Return (X, Y) of the center of cell containing provided text 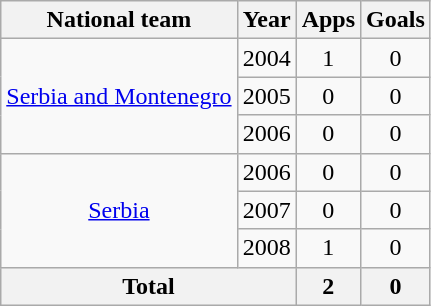
2008 (266, 248)
Goals (396, 20)
Serbia and Montenegro (119, 96)
Year (266, 20)
National team (119, 20)
Serbia (119, 210)
Apps (328, 20)
2004 (266, 58)
2005 (266, 96)
2 (328, 286)
Total (148, 286)
2007 (266, 210)
